Capture the cell that displays the provided text and extract its [X, Y] central coordinate. 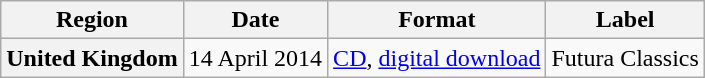
Format [437, 20]
United Kingdom [92, 58]
CD, digital download [437, 58]
Region [92, 20]
Date [255, 20]
14 April 2014 [255, 58]
Label [625, 20]
Futura Classics [625, 58]
